Detect which cell encompasses the target text, then output its [x, y] center coordinate. 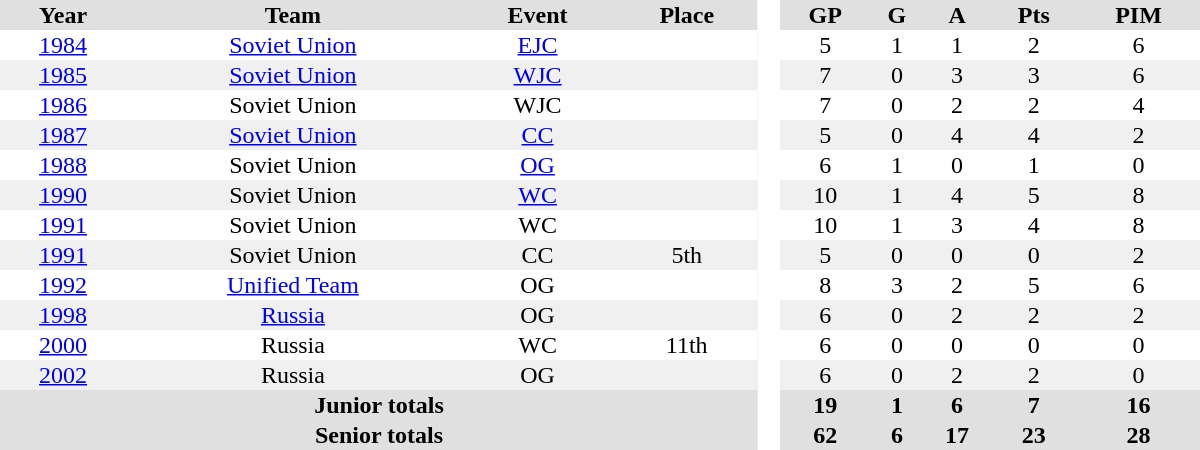
A [958, 15]
16 [1138, 405]
1987 [63, 135]
1985 [63, 75]
Year [63, 15]
1986 [63, 105]
1990 [63, 195]
62 [825, 435]
2002 [63, 375]
PIM [1138, 15]
19 [825, 405]
Junior totals [379, 405]
23 [1034, 435]
1988 [63, 165]
G [897, 15]
Unified Team [293, 285]
Team [293, 15]
2000 [63, 345]
17 [958, 435]
Event [538, 15]
Senior totals [379, 435]
GP [825, 15]
28 [1138, 435]
1998 [63, 315]
1992 [63, 285]
1984 [63, 45]
Pts [1034, 15]
Place [686, 15]
EJC [538, 45]
11th [686, 345]
5th [686, 255]
